Locate the cell with the specified text and output its (x, y) center coordinate. 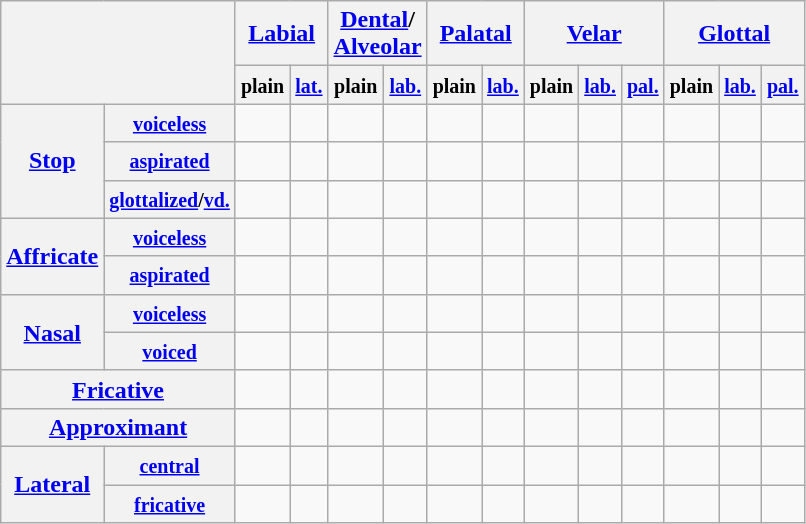
Lateral (52, 484)
Labial (282, 34)
Stop (52, 161)
lat. (309, 85)
Palatal (476, 34)
Glottal (734, 34)
voiced (170, 351)
Affricate (52, 256)
Nasal (52, 332)
glottalized/vd. (170, 199)
Fricative (118, 389)
Dental/Alveolar (378, 34)
Velar (594, 34)
fricative (170, 503)
Approximant (118, 427)
central (170, 465)
